From the cell containing the given text, extract its center point as [x, y] coordinate. 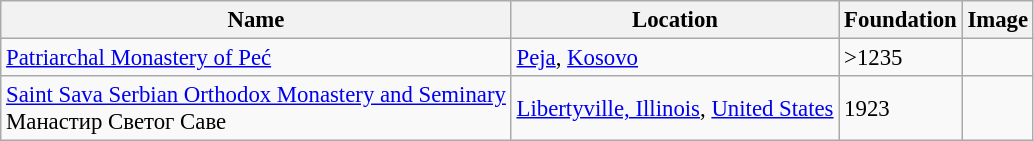
Image [998, 20]
Libertyville, Illinois, United States [675, 108]
Peja, Kosovo [675, 58]
>1235 [900, 58]
Name [256, 20]
Location [675, 20]
Patriarchal Monastery of Peć [256, 58]
1923 [900, 108]
Saint Sava Serbian Orthodox Monastery and SeminaryМанастир Светог Саве [256, 108]
Foundation [900, 20]
